From the cell containing the given text, extract its center point as [x, y] coordinate. 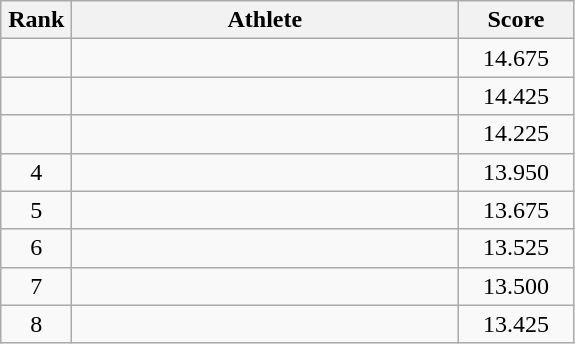
14.425 [516, 96]
6 [36, 248]
Rank [36, 20]
4 [36, 172]
13.675 [516, 210]
Score [516, 20]
8 [36, 324]
13.950 [516, 172]
7 [36, 286]
5 [36, 210]
Athlete [265, 20]
13.525 [516, 248]
13.500 [516, 286]
13.425 [516, 324]
14.675 [516, 58]
14.225 [516, 134]
